Pinpoint the cell where the given text exists, returning its [X, Y] midpoint coordinate. 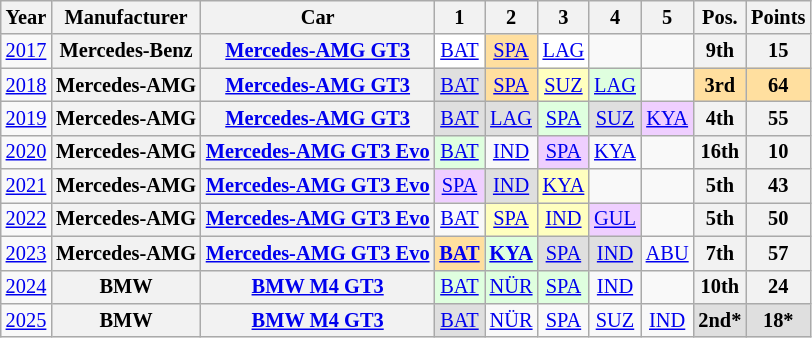
Manufacturer [126, 17]
3rd [720, 85]
2018 [26, 85]
2023 [26, 253]
24 [778, 287]
2020 [26, 152]
43 [778, 186]
2025 [26, 320]
Car [318, 17]
16th [720, 152]
64 [778, 85]
9th [720, 51]
2021 [26, 186]
15 [778, 51]
GUL [615, 219]
2022 [26, 219]
4 [615, 17]
2019 [26, 118]
5 [668, 17]
3 [564, 17]
Pos. [720, 17]
Mercedes-Benz [126, 51]
57 [778, 253]
10th [720, 287]
2017 [26, 51]
2 [510, 17]
55 [778, 118]
18* [778, 320]
7th [720, 253]
2024 [26, 287]
1 [459, 17]
4th [720, 118]
ABU [668, 253]
2nd* [720, 320]
Year [26, 17]
10 [778, 152]
Points [778, 17]
50 [778, 219]
